Detect which cell encompasses the target text, then output its [x, y] center coordinate. 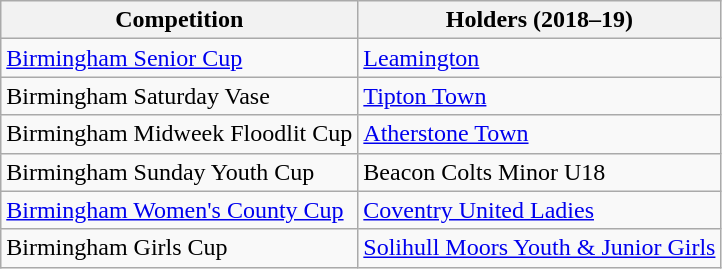
Holders (2018–19) [540, 20]
Birmingham Girls Cup [180, 248]
Birmingham Saturday Vase [180, 96]
Competition [180, 20]
Birmingham Sunday Youth Cup [180, 172]
Birmingham Senior Cup [180, 58]
Tipton Town [540, 96]
Leamington [540, 58]
Atherstone Town [540, 134]
Birmingham Women's County Cup [180, 210]
Birmingham Midweek Floodlit Cup [180, 134]
Beacon Colts Minor U18 [540, 172]
Coventry United Ladies [540, 210]
Solihull Moors Youth & Junior Girls [540, 248]
